Pinpoint the cell where the given text exists, returning its (x, y) midpoint coordinate. 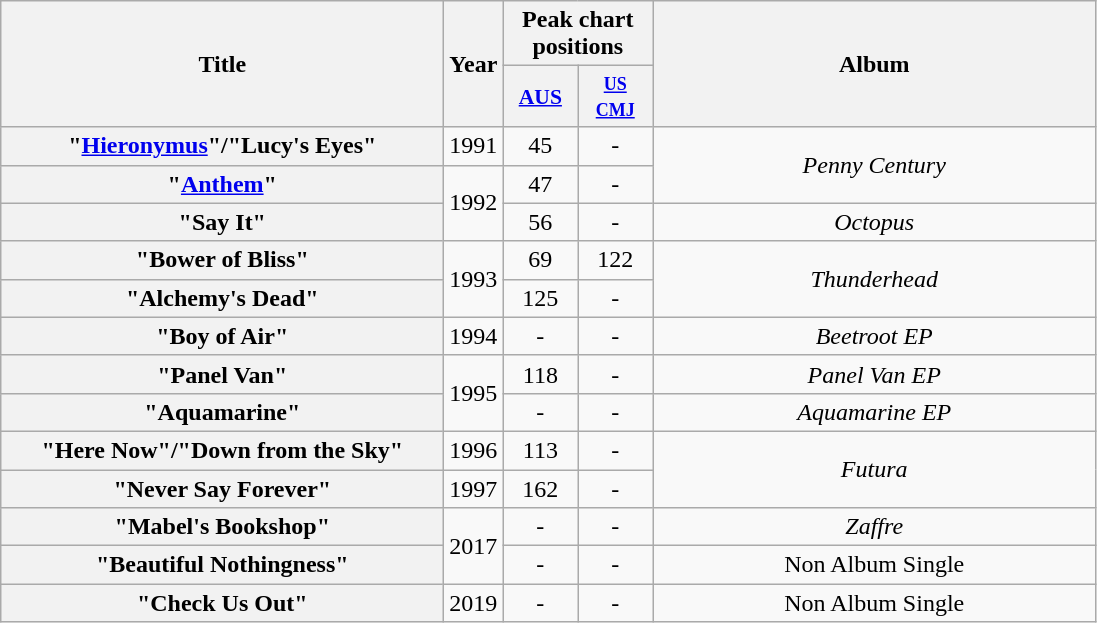
Panel Van EP (874, 374)
1991 (474, 146)
"Alchemy's Dead" (222, 298)
"Never Say Forever" (222, 489)
2019 (474, 603)
45 (540, 146)
"Check Us Out" (222, 603)
1995 (474, 393)
"Aquamarine" (222, 412)
Zaffre (874, 527)
122 (616, 260)
1997 (474, 489)
Futura (874, 469)
"Say It" (222, 222)
69 (540, 260)
"Mabel's Bookshop" (222, 527)
"Anthem" (222, 184)
Peak chart positions (578, 34)
Aquamarine EP (874, 412)
113 (540, 450)
AUS (540, 96)
56 (540, 222)
US CMJ (616, 96)
162 (540, 489)
"Here Now"/"Down from the Sky" (222, 450)
1992 (474, 203)
Octopus (874, 222)
"Bower of Bliss" (222, 260)
1994 (474, 336)
"Hieronymus"/"Lucy's Eyes" (222, 146)
Album (874, 64)
"Boy of Air" (222, 336)
"Panel Van" (222, 374)
1996 (474, 450)
2017 (474, 546)
125 (540, 298)
1993 (474, 279)
Beetroot EP (874, 336)
47 (540, 184)
Year (474, 64)
Penny Century (874, 165)
"Beautiful Nothingness" (222, 565)
Thunderhead (874, 279)
118 (540, 374)
Title (222, 64)
